Extract the [X, Y] coordinate from the center of the cell holding the provided text.  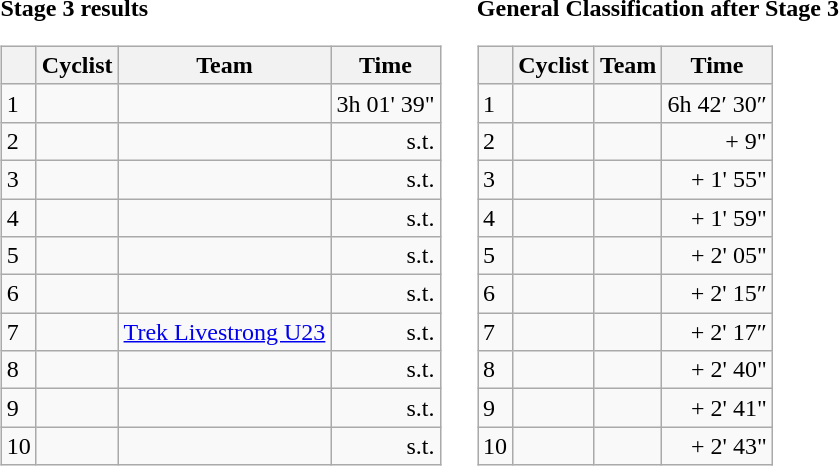
+ 2' 43" [717, 446]
+ 1' 59" [717, 217]
+ 2' 41" [717, 408]
6h 42′ 30″ [717, 103]
+ 2' 05" [717, 256]
3h 01' 39" [386, 103]
+ 2' 40" [717, 370]
+ 1' 55" [717, 179]
Trek Livestrong U23 [224, 332]
+ 2' 17″ [717, 332]
+ 9" [717, 141]
+ 2' 15″ [717, 294]
